Return (x, y) of the center of cell containing provided text 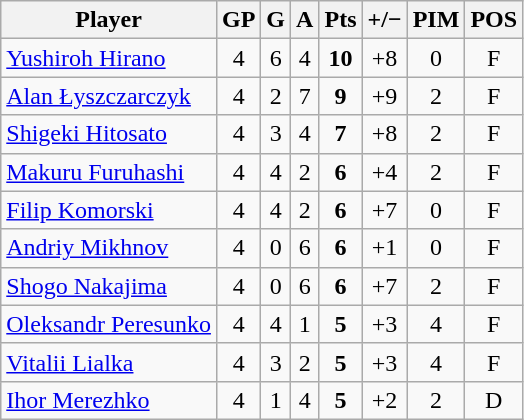
Shigeki Hitosato (109, 134)
Yushiroh Hirano (109, 58)
Pts (340, 20)
PIM (436, 20)
Vitalii Lialka (109, 362)
POS (494, 20)
D (494, 400)
Filip Komorski (109, 210)
10 (340, 58)
Andriy Mikhnov (109, 248)
A (305, 20)
Oleksandr Peresunko (109, 324)
+/− (384, 20)
GP (238, 20)
+1 (384, 248)
9 (340, 96)
+2 (384, 400)
Alan Łyszczarczyk (109, 96)
Makuru Furuhashi (109, 172)
Shogo Nakajima (109, 286)
+9 (384, 96)
G (276, 20)
+4 (384, 172)
Ihor Merezhko (109, 400)
Player (109, 20)
